Capture the cell that displays the provided text and extract its [X, Y] central coordinate. 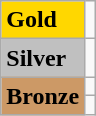
Silver [43, 58]
Gold [43, 20]
Bronze [43, 96]
